Capture the cell that displays the provided text and extract its [X, Y] central coordinate. 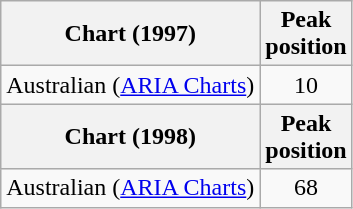
10 [306, 85]
Chart (1998) [130, 136]
68 [306, 188]
Chart (1997) [130, 34]
